Extract the [x, y] coordinate from the center of the cell holding the provided text.  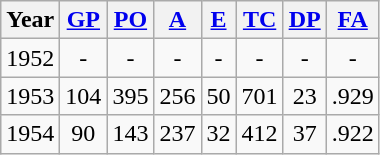
DP [304, 20]
.929 [352, 96]
Year [30, 20]
PO [130, 20]
395 [130, 96]
412 [260, 134]
1953 [30, 96]
32 [218, 134]
237 [178, 134]
TC [260, 20]
.922 [352, 134]
1954 [30, 134]
23 [304, 96]
1952 [30, 58]
A [178, 20]
701 [260, 96]
143 [130, 134]
104 [84, 96]
FA [352, 20]
E [218, 20]
50 [218, 96]
37 [304, 134]
GP [84, 20]
256 [178, 96]
90 [84, 134]
